Pinpoint the cell where the given text exists, returning its (x, y) midpoint coordinate. 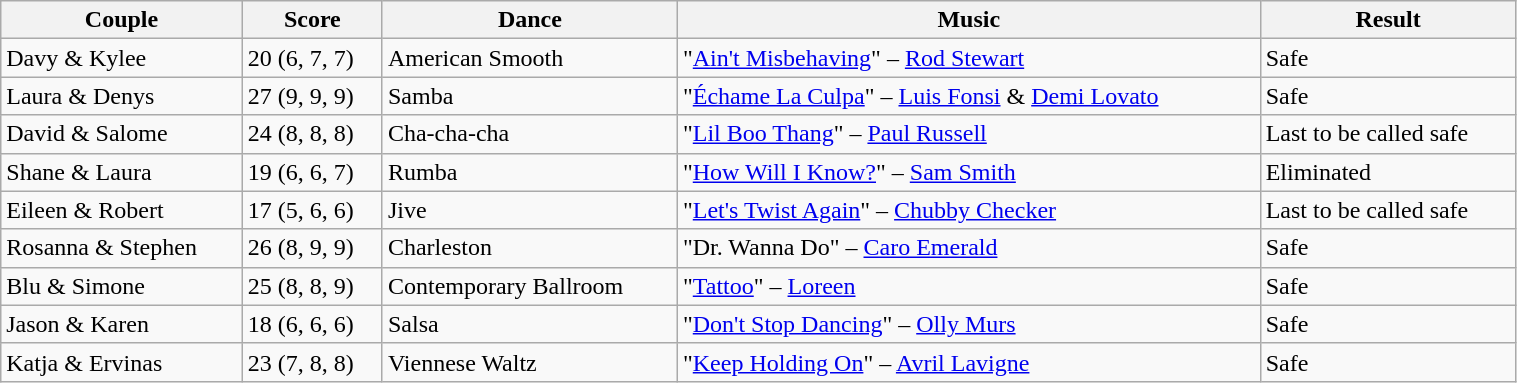
17 (5, 6, 6) (312, 210)
Blu & Simone (122, 286)
"How Will I Know?" – Sam Smith (968, 172)
Cha-cha-cha (530, 134)
Samba (530, 96)
20 (6, 7, 7) (312, 58)
Jason & Karen (122, 324)
Eileen & Robert (122, 210)
"Échame La Culpa" – Luis Fonsi & Demi Lovato (968, 96)
David & Salome (122, 134)
19 (6, 6, 7) (312, 172)
Katja & Ervinas (122, 362)
Result (1388, 20)
"Keep Holding On" – Avril Lavigne (968, 362)
Charleston (530, 248)
"Lil Boo Thang" – Paul Russell (968, 134)
Salsa (530, 324)
Music (968, 20)
Rumba (530, 172)
18 (6, 6, 6) (312, 324)
23 (7, 8, 8) (312, 362)
Laura & Denys (122, 96)
Contemporary Ballroom (530, 286)
Rosanna & Stephen (122, 248)
Jive (530, 210)
"Dr. Wanna Do" – Caro Emerald (968, 248)
"Ain't Misbehaving" – Rod Stewart (968, 58)
Eliminated (1388, 172)
Dance (530, 20)
Viennese Waltz (530, 362)
"Tattoo" – Loreen (968, 286)
Shane & Laura (122, 172)
Davy & Kylee (122, 58)
Couple (122, 20)
American Smooth (530, 58)
Score (312, 20)
25 (8, 8, 9) (312, 286)
"Let's Twist Again" – Chubby Checker (968, 210)
"Don't Stop Dancing" – Olly Murs (968, 324)
26 (8, 9, 9) (312, 248)
27 (9, 9, 9) (312, 96)
24 (8, 8, 8) (312, 134)
